Find where the given text appears and provide that cell's center as [X, Y] coordinate. 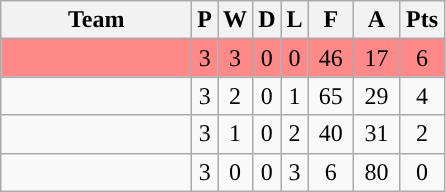
46 [331, 58]
29 [377, 96]
31 [377, 134]
4 [422, 96]
80 [377, 172]
A [377, 20]
Pts [422, 20]
Team [96, 20]
D [267, 20]
L [294, 20]
W [236, 20]
65 [331, 96]
17 [377, 58]
40 [331, 134]
P [205, 20]
F [331, 20]
